Detect which cell encompasses the target text, then output its (X, Y) center coordinate. 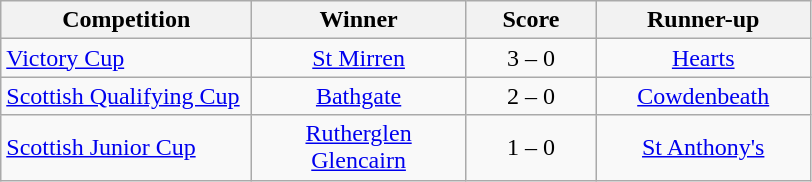
Cowdenbeath (703, 96)
1 – 0 (530, 148)
Scottish Qualifying Cup (126, 96)
Rutherglen Glencairn (359, 148)
Bathgate (359, 96)
2 – 0 (530, 96)
Scottish Junior Cup (126, 148)
3 – 0 (530, 58)
Score (530, 20)
St Anthony's (703, 148)
Winner (359, 20)
St Mirren (359, 58)
Hearts (703, 58)
Competition (126, 20)
Victory Cup (126, 58)
Runner-up (703, 20)
